Capture the cell that displays the provided text and extract its [X, Y] central coordinate. 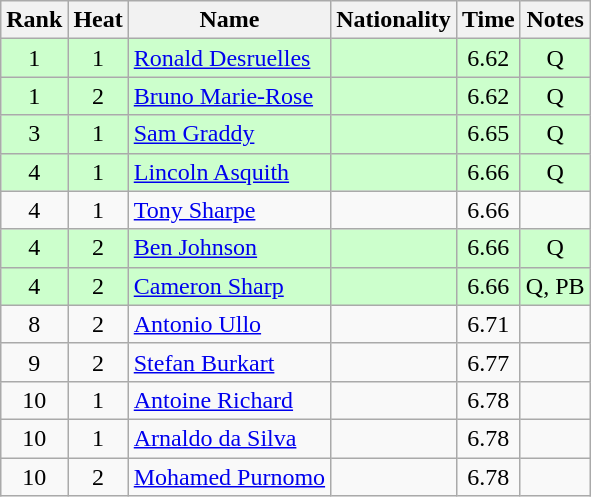
9 [34, 362]
Time [488, 20]
Heat [98, 20]
Arnaldo da Silva [229, 438]
Antonio Ullo [229, 324]
Mohamed Purnomo [229, 477]
Nationality [394, 20]
Q, PB [555, 286]
Lincoln Asquith [229, 172]
6.71 [488, 324]
Rank [34, 20]
3 [34, 134]
6.65 [488, 134]
Name [229, 20]
Cameron Sharp [229, 286]
Tony Sharpe [229, 210]
Bruno Marie-Rose [229, 96]
Sam Graddy [229, 134]
8 [34, 324]
Antoine Richard [229, 400]
6.77 [488, 362]
Ben Johnson [229, 248]
Stefan Burkart [229, 362]
Ronald Desruelles [229, 58]
Notes [555, 20]
